Capture the cell that displays the provided text and extract its (x, y) central coordinate. 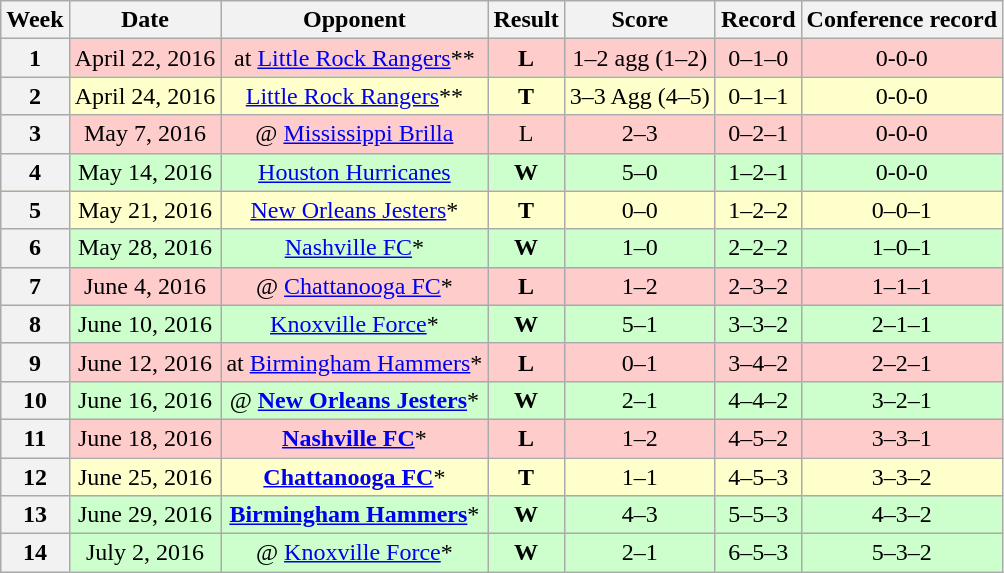
Week (35, 20)
June 16, 2016 (145, 400)
5–1 (640, 324)
9 (35, 362)
1–0 (640, 248)
1–0–1 (902, 248)
4–3–2 (902, 515)
4–3 (640, 515)
0–0 (640, 210)
7 (35, 286)
Houston Hurricanes (354, 172)
May 21, 2016 (145, 210)
3–2–1 (902, 400)
4–5–2 (758, 438)
Result (526, 20)
2–2–1 (902, 362)
0–0–1 (902, 210)
1 (35, 58)
New Orleans Jesters* (354, 210)
June 10, 2016 (145, 324)
13 (35, 515)
Little Rock Rangers** (354, 96)
Chattanooga FC* (354, 477)
3 (35, 134)
Birmingham Hammers* (354, 515)
10 (35, 400)
3–3–1 (902, 438)
1–2–1 (758, 172)
11 (35, 438)
0–1 (640, 362)
4–4–2 (758, 400)
0–2–1 (758, 134)
5–3–2 (902, 553)
Date (145, 20)
May 28, 2016 (145, 248)
Conference record (902, 20)
2–1–1 (902, 324)
0–1–1 (758, 96)
June 29, 2016 (145, 515)
@ New Orleans Jesters* (354, 400)
June 4, 2016 (145, 286)
June 18, 2016 (145, 438)
2–3–2 (758, 286)
2–2–2 (758, 248)
April 24, 2016 (145, 96)
5–0 (640, 172)
1–1 (640, 477)
Score (640, 20)
June 25, 2016 (145, 477)
8 (35, 324)
12 (35, 477)
1–1–1 (902, 286)
3–4–2 (758, 362)
May 7, 2016 (145, 134)
@ Chattanooga FC* (354, 286)
@ Mississippi Brilla (354, 134)
June 12, 2016 (145, 362)
5 (35, 210)
Knoxville Force* (354, 324)
Opponent (354, 20)
5–5–3 (758, 515)
1–2 agg (1–2) (640, 58)
April 22, 2016 (145, 58)
1–2–2 (758, 210)
3–3 Agg (4–5) (640, 96)
@ Knoxville Force* (354, 553)
2–3 (640, 134)
2 (35, 96)
4–5–3 (758, 477)
July 2, 2016 (145, 553)
Record (758, 20)
6 (35, 248)
14 (35, 553)
4 (35, 172)
at Birmingham Hammers* (354, 362)
May 14, 2016 (145, 172)
0–1–0 (758, 58)
6–5–3 (758, 553)
at Little Rock Rangers** (354, 58)
